For the text-containing cell, return its midpoint in (x, y) coordinate format. 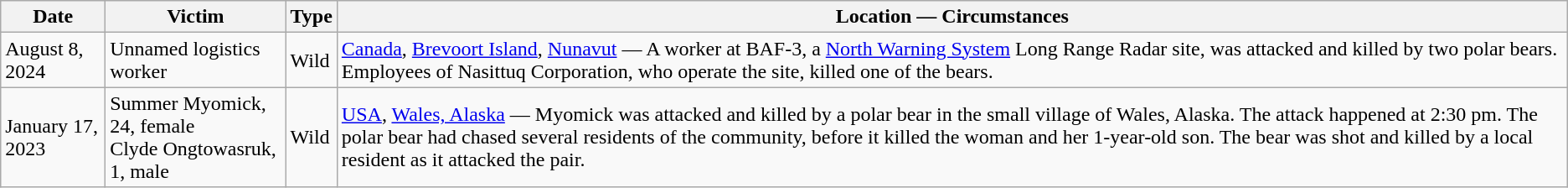
August 8, 2024 (54, 60)
January 17, 2023 (54, 138)
Victim (196, 17)
Type (312, 17)
Date (54, 17)
Location — Circumstances (952, 17)
Summer Myomick, 24, female Clyde Ongtowasruk, 1, male (196, 138)
Unnamed logistics worker (196, 60)
